Return (X, Y) of the center of cell containing provided text 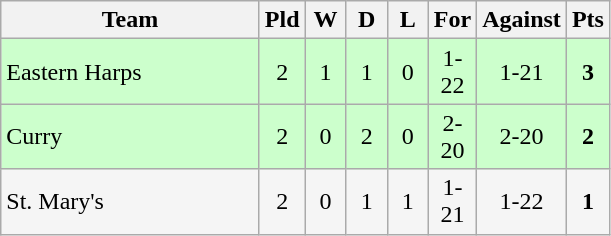
Pts (588, 20)
W (326, 20)
For (452, 20)
Eastern Harps (130, 72)
St. Mary's (130, 202)
Against (522, 20)
Pld (282, 20)
3 (588, 72)
Curry (130, 136)
Team (130, 20)
D (366, 20)
L (408, 20)
